From the cell containing the given text, extract its center point as [x, y] coordinate. 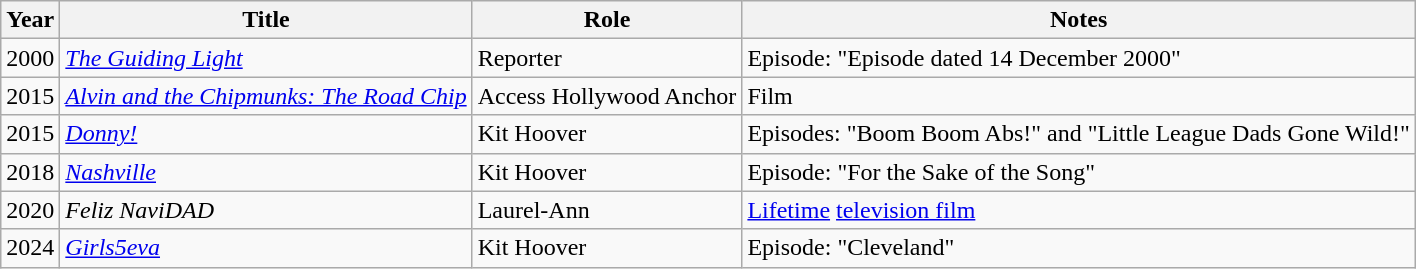
Reporter [607, 58]
Year [30, 20]
Notes [1078, 20]
Film [1078, 96]
Girls5eva [266, 248]
Alvin and the Chipmunks: The Road Chip [266, 96]
Episode: "Cleveland" [1078, 248]
Feliz NaviDAD [266, 210]
Episode: "For the Sake of the Song" [1078, 172]
Role [607, 20]
Title [266, 20]
2020 [30, 210]
Lifetime television film [1078, 210]
Laurel-Ann [607, 210]
Donny! [266, 134]
2024 [30, 248]
2018 [30, 172]
Nashville [266, 172]
2000 [30, 58]
Episode: "Episode dated 14 December 2000" [1078, 58]
Episodes: "Boom Boom Abs!" and "Little League Dads Gone Wild!" [1078, 134]
The Guiding Light [266, 58]
Access Hollywood Anchor [607, 96]
